Provide the (X, Y) coordinate of the cell's center where the given text is located.  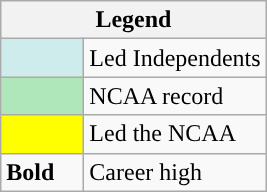
Legend (134, 20)
Led the NCAA (175, 134)
Career high (175, 172)
Led Independents (175, 58)
Bold (42, 172)
NCAA record (175, 96)
